Return the (x, y) coordinate for the center point of the cell that contains the specified text.  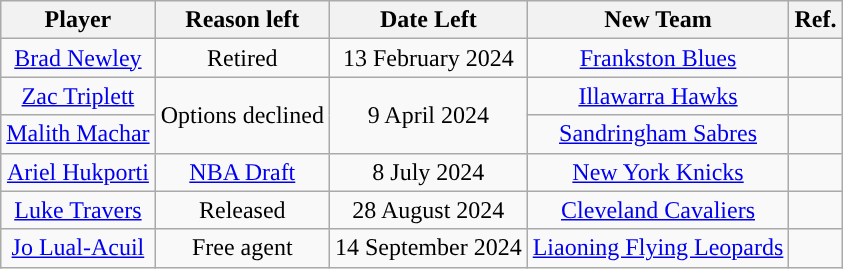
Retired (242, 58)
9 April 2024 (428, 115)
Luke Travers (78, 210)
Liaoning Flying Leopards (658, 248)
Sandringham Sabres (658, 134)
Reason left (242, 20)
Malith Machar (78, 134)
Player (78, 20)
13 February 2024 (428, 58)
Date Left (428, 20)
New York Knicks (658, 172)
Frankston Blues (658, 58)
8 July 2024 (428, 172)
New Team (658, 20)
NBA Draft (242, 172)
14 September 2024 (428, 248)
Ref. (816, 20)
Illawarra Hawks (658, 96)
28 August 2024 (428, 210)
Options declined (242, 115)
Ariel Hukporti (78, 172)
Free agent (242, 248)
Released (242, 210)
Cleveland Cavaliers (658, 210)
Jo Lual-Acuil (78, 248)
Brad Newley (78, 58)
Zac Triplett (78, 96)
